Capture the cell that displays the provided text and extract its [x, y] central coordinate. 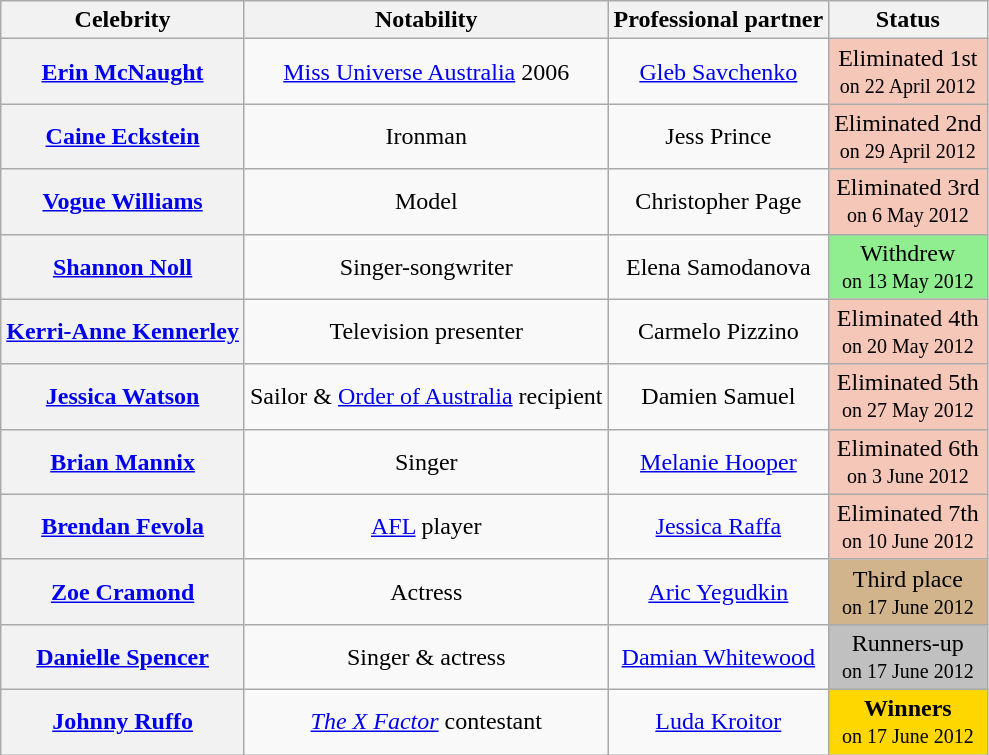
Damien Samuel [718, 396]
Jessica Watson [123, 396]
Withdrewon 13 May 2012 [908, 266]
Kerri-Anne Kennerley [123, 332]
Model [426, 202]
Jess Prince [718, 136]
Jessica Raffa [718, 526]
Eliminated 1ston 22 April 2012 [908, 72]
Damian Whitewood [718, 656]
Singer [426, 462]
Vogue Williams [123, 202]
Eliminated 7thon 10 June 2012 [908, 526]
Elena Samodanova [718, 266]
Eliminated 6thon 3 June 2012 [908, 462]
Actress [426, 592]
Celebrity [123, 20]
Shannon Noll [123, 266]
Third placeon 17 June 2012 [908, 592]
Caine Eckstein [123, 136]
Gleb Savchenko [718, 72]
Singer-songwriter [426, 266]
Singer & actress [426, 656]
Runners-upon 17 June 2012 [908, 656]
Carmelo Pizzino [718, 332]
Notability [426, 20]
Aric Yegudkin [718, 592]
Christopher Page [718, 202]
Sailor & Order of Australia recipient [426, 396]
The X Factor contestant [426, 722]
Status [908, 20]
Danielle Spencer [123, 656]
Brendan Fevola [123, 526]
Winnerson 17 June 2012 [908, 722]
Television presenter [426, 332]
Zoe Cramond [123, 592]
Melanie Hooper [718, 462]
Eliminated 5thon 27 May 2012 [908, 396]
AFL player [426, 526]
Eliminated 3rdon 6 May 2012 [908, 202]
Ironman [426, 136]
Erin McNaught [123, 72]
Luda Kroitor [718, 722]
Miss Universe Australia 2006 [426, 72]
Eliminated 2ndon 29 April 2012 [908, 136]
Johnny Ruffo [123, 722]
Brian Mannix [123, 462]
Eliminated 4thon 20 May 2012 [908, 332]
Professional partner [718, 20]
